Scan for the cell matching the given text and deliver its (X, Y) coordinate at center. 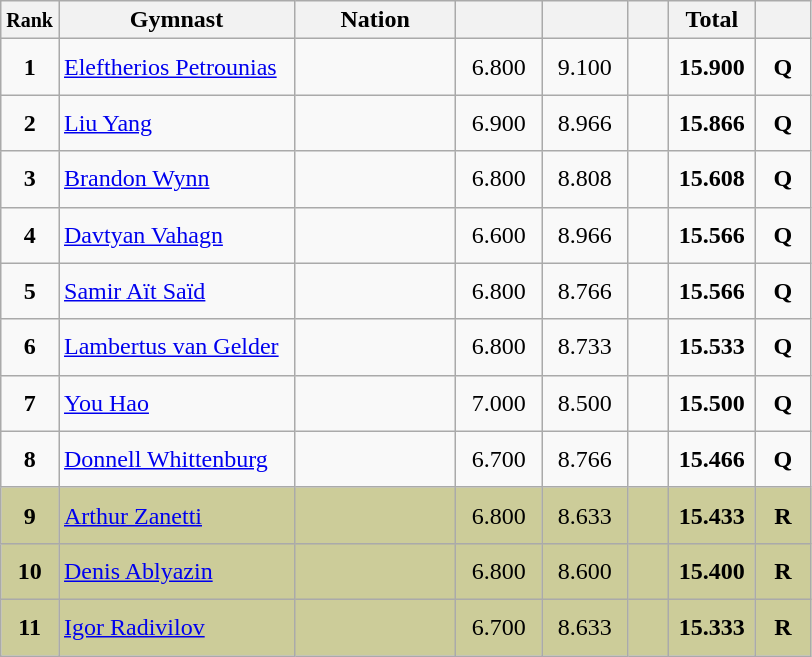
11 (30, 627)
4 (30, 235)
15.866 (712, 123)
Lambertus van Gelder (176, 347)
6 (30, 347)
7.000 (499, 403)
Samir Aït Saïd (176, 291)
15.400 (712, 571)
8.733 (585, 347)
Gymnast (176, 20)
5 (30, 291)
15.900 (712, 67)
Rank (30, 20)
Arthur Zanetti (176, 515)
Liu Yang (176, 123)
Brandon Wynn (176, 179)
8.500 (585, 403)
3 (30, 179)
6.600 (499, 235)
9.100 (585, 67)
8.600 (585, 571)
7 (30, 403)
Eleftherios Petrounias (176, 67)
Denis Ablyazin (176, 571)
8 (30, 459)
15.333 (712, 627)
15.466 (712, 459)
1 (30, 67)
10 (30, 571)
Donnell Whittenburg (176, 459)
Davtyan Vahagn (176, 235)
6.900 (499, 123)
Nation (376, 20)
15.533 (712, 347)
8.808 (585, 179)
15.608 (712, 179)
2 (30, 123)
You Hao (176, 403)
9 (30, 515)
15.433 (712, 515)
Total (712, 20)
Igor Radivilov (176, 627)
15.500 (712, 403)
